Capture the cell that displays the provided text and extract its [x, y] central coordinate. 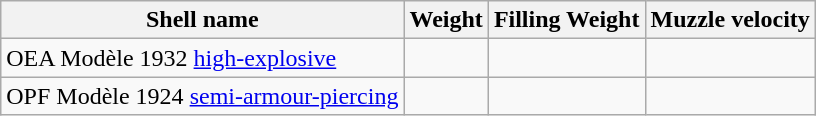
Shell name [202, 20]
OEA Modèle 1932 high-explosive [202, 58]
OPF Modèle 1924 semi-armour-piercing [202, 96]
Weight [446, 20]
Muzzle velocity [730, 20]
Filling Weight [566, 20]
